Capture the cell that displays the provided text and extract its (x, y) central coordinate. 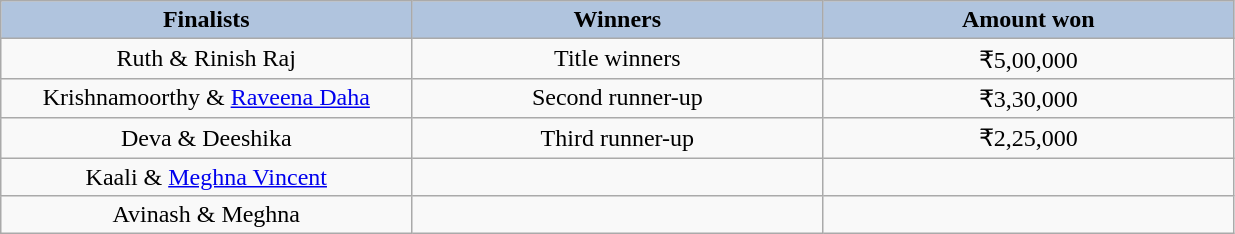
₹3,30,000 (1028, 98)
Ruth & Rinish Raj (206, 59)
Winners (618, 20)
₹2,25,000 (1028, 138)
Third runner-up (618, 138)
₹5,00,000 (1028, 59)
Finalists (206, 20)
Deva & Deeshika (206, 138)
Amount won (1028, 20)
Title winners (618, 59)
Kaali & Meghna Vincent (206, 177)
Avinash & Meghna (206, 215)
Second runner-up (618, 98)
Krishnamoorthy & Raveena Daha (206, 98)
